For the text-containing cell, return its midpoint in (X, Y) coordinate format. 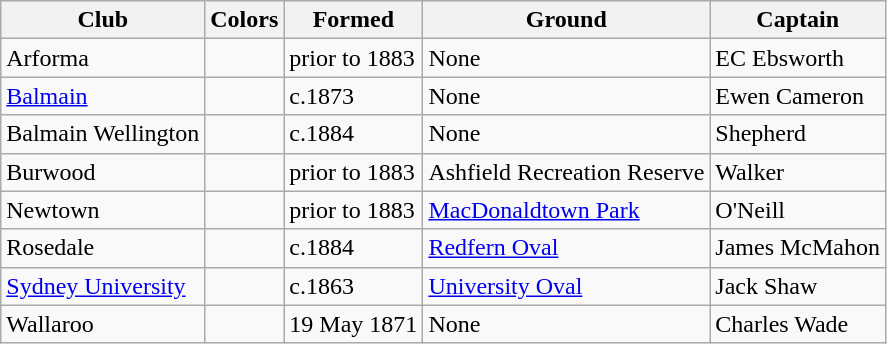
Sydney University (103, 286)
c.1873 (354, 96)
Arforma (103, 58)
O'Neill (798, 210)
Balmain Wellington (103, 134)
Rosedale (103, 248)
Jack Shaw (798, 286)
Charles Wade (798, 324)
EC Ebsworth (798, 58)
Shepherd (798, 134)
University Oval (566, 286)
James McMahon (798, 248)
Ground (566, 20)
Balmain (103, 96)
Colors (244, 20)
Newtown (103, 210)
c.1863 (354, 286)
Redfern Oval (566, 248)
Captain (798, 20)
MacDonaldtown Park (566, 210)
Club (103, 20)
19 May 1871 (354, 324)
Walker (798, 172)
Formed (354, 20)
Wallaroo (103, 324)
Ashfield Recreation Reserve (566, 172)
Burwood (103, 172)
Ewen Cameron (798, 96)
